Output the [X, Y] coordinate of the center of the cell containing the given text.  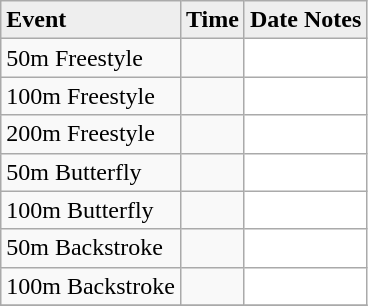
100m Backstroke [91, 286]
50m Butterfly [91, 172]
100m Freestyle [91, 96]
Event [91, 20]
50m Backstroke [91, 248]
200m Freestyle [91, 134]
100m Butterfly [91, 210]
50m Freestyle [91, 58]
Date Notes [305, 20]
Time [212, 20]
